Locate the cell with the specified text and output its (x, y) center coordinate. 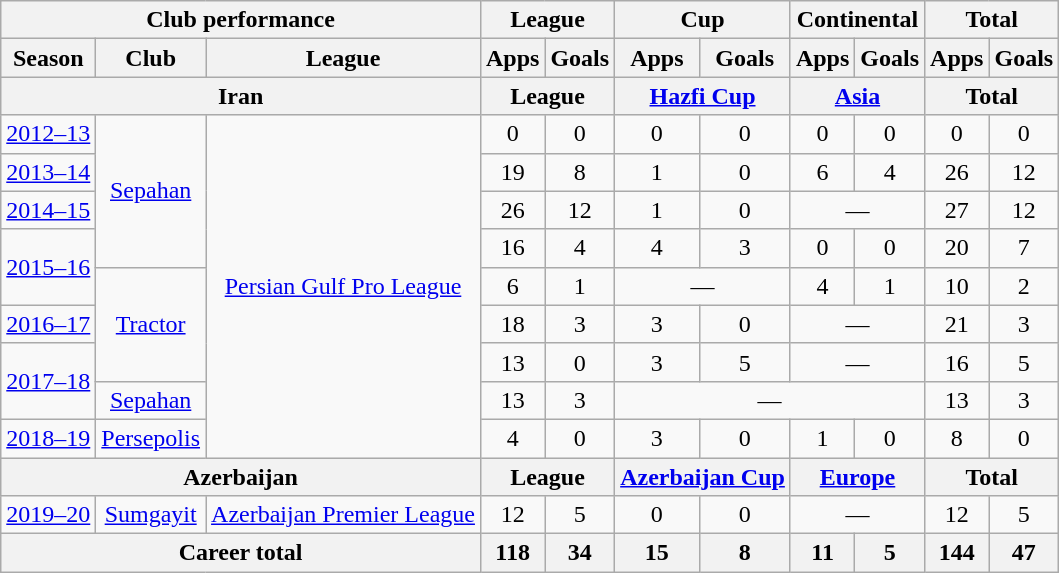
144 (957, 553)
19 (512, 172)
Sumgayit (151, 515)
2017–18 (48, 381)
2018–19 (48, 438)
Hazfi Cup (703, 96)
Azerbaijan Premier League (344, 515)
2016–17 (48, 324)
Persian Gulf Pro League (344, 286)
21 (957, 324)
Continental (857, 20)
118 (512, 553)
Persepolis (151, 438)
Asia (857, 96)
2015–16 (48, 267)
20 (957, 248)
Season (48, 58)
2 (1024, 286)
27 (957, 210)
Club performance (241, 20)
Career total (241, 553)
34 (580, 553)
Europe (857, 477)
Azerbaijan Cup (703, 477)
2019–20 (48, 515)
2013–14 (48, 172)
2014–15 (48, 210)
7 (1024, 248)
11 (822, 553)
18 (512, 324)
2012–13 (48, 134)
Iran (241, 96)
Cup (703, 20)
Club (151, 58)
Azerbaijan (241, 477)
Tractor (151, 324)
15 (657, 553)
47 (1024, 553)
10 (957, 286)
